Pinpoint the cell where the given text exists, returning its [x, y] midpoint coordinate. 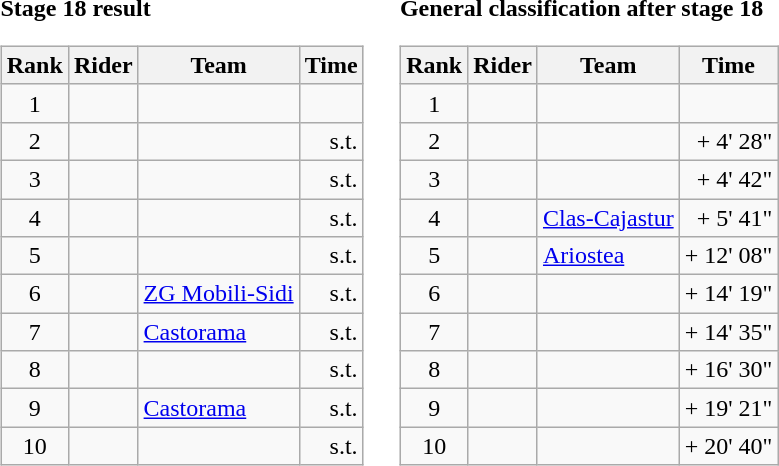
Clas-Cajastur [608, 217]
+ 20' 40" [728, 446]
Ariostea [608, 256]
+ 4' 28" [728, 141]
+ 4' 42" [728, 179]
+ 12' 08" [728, 256]
+ 19' 21" [728, 408]
+ 14' 19" [728, 294]
+ 14' 35" [728, 332]
+ 5' 41" [728, 217]
ZG Mobili-Sidi [218, 294]
+ 16' 30" [728, 370]
